Detect which cell encompasses the target text, then output its (X, Y) center coordinate. 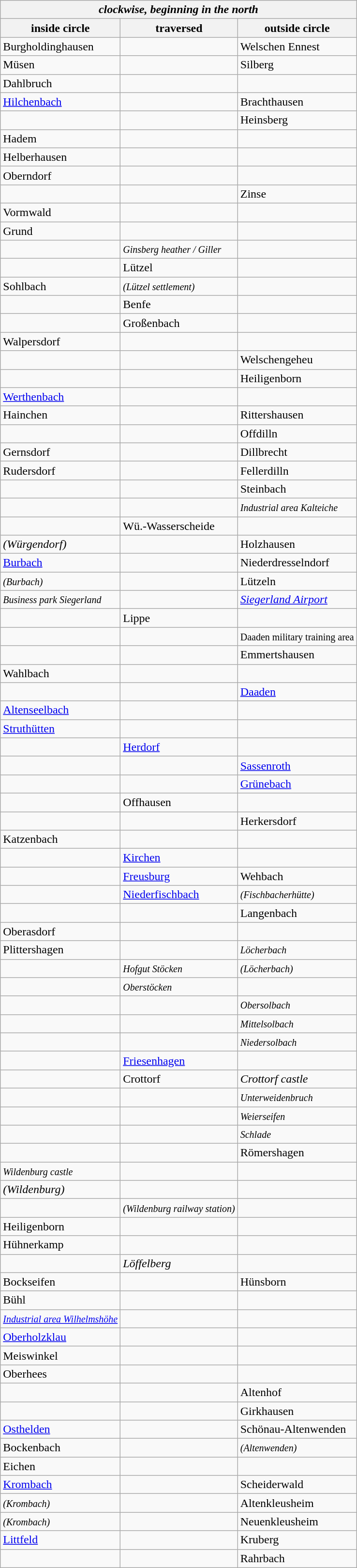
(Wildenburg) (60, 1190)
Oberasdorf (60, 931)
Daaden military training area (297, 637)
Altenseelbach (60, 710)
Sassenroth (297, 765)
Zinse (297, 194)
Mittelsolbach (297, 1024)
Rittershausen (297, 415)
Plittershagen (60, 950)
Hainchen (60, 415)
Brachthausen (297, 102)
Wildenburg castle (60, 1171)
Herdorf (179, 747)
Kruberg (297, 1540)
Eichen (60, 1466)
Welschen Ennest (297, 47)
Meiswinkel (60, 1355)
Rahrbach (297, 1558)
Ginsberg heather / Giller (179, 249)
Hofgut Stöcken (179, 968)
Dahlbruch (60, 83)
Crottorf (179, 1079)
Dillbrecht (297, 452)
Neuenkleusheim (297, 1521)
Osthelden (60, 1429)
clockwise, beginning in the north (178, 10)
Walpersdorf (60, 342)
Steinbach (297, 489)
Gernsdorf (60, 452)
(Altenwenden) (297, 1448)
Offhausen (179, 802)
Heinsberg (297, 120)
Burgholdinghausen (60, 47)
Hünsborn (297, 1282)
Siegerland Airport (297, 600)
Bockseifen (60, 1282)
(Fischbacherhütte) (297, 895)
Emmertshausen (297, 655)
Kirchen (179, 858)
Weierseifen (297, 1116)
Oberstöcken (179, 987)
Hadem (60, 139)
Wü.-Wasserscheide (179, 526)
Benfe (179, 305)
(Würgendorf) (60, 544)
Löcherbach (297, 950)
Littfeld (60, 1540)
Bockenbach (60, 1448)
Helberhausen (60, 157)
Sohlbach (60, 286)
Girkhausen (297, 1411)
Welschengeheu (297, 360)
Löffelberg (179, 1263)
Katzenbach (60, 839)
Herkersdorf (297, 821)
Wahlbach (60, 673)
Industrial area Wilhelmshöhe (60, 1319)
traversed (179, 28)
Müsen (60, 65)
Offdilln (297, 434)
Holzhausen (297, 544)
Scheiderwald (297, 1485)
Industrial area Kalteiche (297, 507)
(Löcherbach) (297, 968)
Niederdresselndorf (297, 563)
(Wildenburg railway station) (179, 1208)
Oberholzklau (60, 1337)
Fellerdilln (297, 470)
Altenhof (297, 1392)
Hilchenbach (60, 102)
Schönau-Altenwenden (297, 1429)
Rudersdorf (60, 470)
Struthütten (60, 729)
Friesenhagen (179, 1060)
Wehbach (297, 876)
Bühl (60, 1300)
Grünebach (297, 784)
Oberhees (60, 1374)
Oberndorf (60, 175)
Großenbach (179, 323)
outside circle (297, 28)
Römershagen (297, 1153)
Grund (60, 231)
(Lützel settlement) (179, 286)
Freusburg (179, 876)
Werthenbach (60, 397)
Schlade (297, 1134)
Lützeln (297, 581)
Business park Siegerland (60, 600)
Niederfischbach (179, 895)
Altenkleusheim (297, 1503)
Burbach (60, 563)
Hühnerkamp (60, 1245)
(Burbach) (60, 581)
Crottorf castle (297, 1079)
Vormwald (60, 212)
Langenbach (297, 913)
Daaden (297, 692)
Silberg (297, 65)
Krombach (60, 1485)
inside circle (60, 28)
Obersolbach (297, 1005)
Lützel (179, 268)
Unterweidenbruch (297, 1097)
Niedersolbach (297, 1042)
Lippe (179, 618)
